Capture the cell that displays the provided text and extract its (x, y) central coordinate. 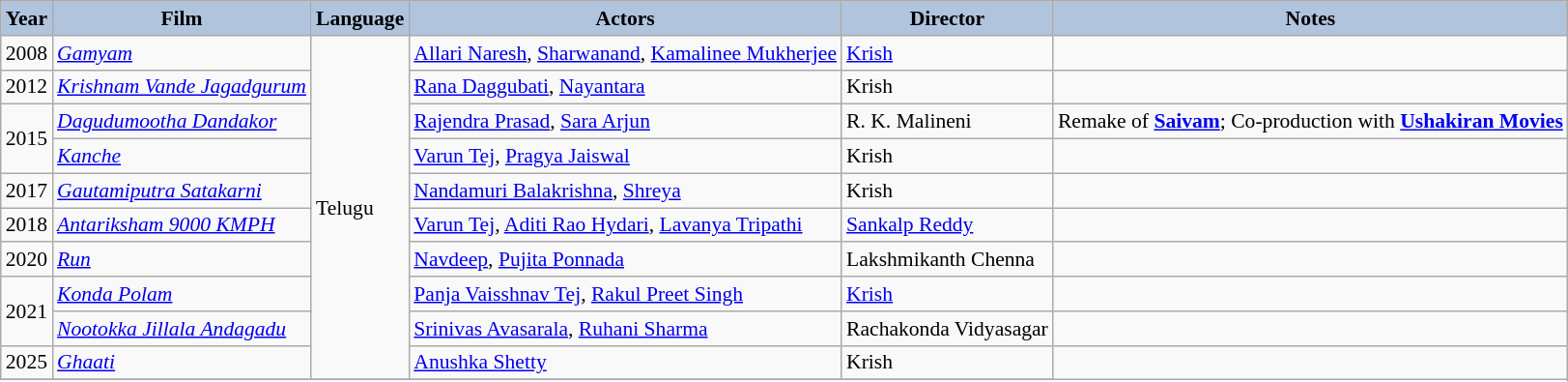
Varun Tej, Aditi Rao Hydari, Lavanya Tripathi (625, 225)
Director (947, 18)
Gautamiputra Satakarni (182, 191)
Year (27, 18)
Run (182, 260)
Ghaati (182, 363)
Kanche (182, 157)
2017 (27, 191)
2018 (27, 225)
Allari Naresh, Sharwanand, Kamalinee Mukherjee (625, 53)
2015 (27, 139)
2020 (27, 260)
Language (359, 18)
Dagudumootha Dandakor (182, 122)
Telugu (359, 208)
Sankalp Reddy (947, 225)
Rachakonda Vidyasagar (947, 329)
2021 (27, 311)
Gamyam (182, 53)
Varun Tej, Pragya Jaiswal (625, 157)
Anushka Shetty (625, 363)
Srinivas Avasarala, Ruhani Sharma (625, 329)
Rana Daggubati, Nayantara (625, 87)
Panja Vaisshnav Tej, Rakul Preet Singh (625, 294)
Film (182, 18)
Nootokka Jillala Andagadu (182, 329)
2025 (27, 363)
2012 (27, 87)
Krishnam Vande Jagadgurum (182, 87)
Remake of Saivam; Co-production with Ushakiran Movies (1310, 122)
Navdeep, Pujita Ponnada (625, 260)
R. K. Malineni (947, 122)
Antariksham 9000 KMPH (182, 225)
Lakshmikanth Chenna (947, 260)
Konda Polam (182, 294)
Rajendra Prasad, Sara Arjun (625, 122)
2008 (27, 53)
Nandamuri Balakrishna, Shreya (625, 191)
Actors (625, 18)
Notes (1310, 18)
